Scan for the cell matching the given text and deliver its (x, y) coordinate at center. 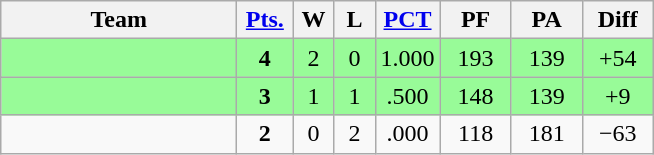
+54 (618, 58)
1.000 (408, 58)
181 (546, 134)
Diff (618, 20)
4 (265, 58)
L (354, 20)
W (314, 20)
PCT (408, 20)
PF (476, 20)
193 (476, 58)
Team (119, 20)
148 (476, 96)
−63 (618, 134)
118 (476, 134)
+9 (618, 96)
.000 (408, 134)
PA (546, 20)
3 (265, 96)
.500 (408, 96)
Pts. (265, 20)
